Pinpoint the cell where the given text exists, returning its [x, y] midpoint coordinate. 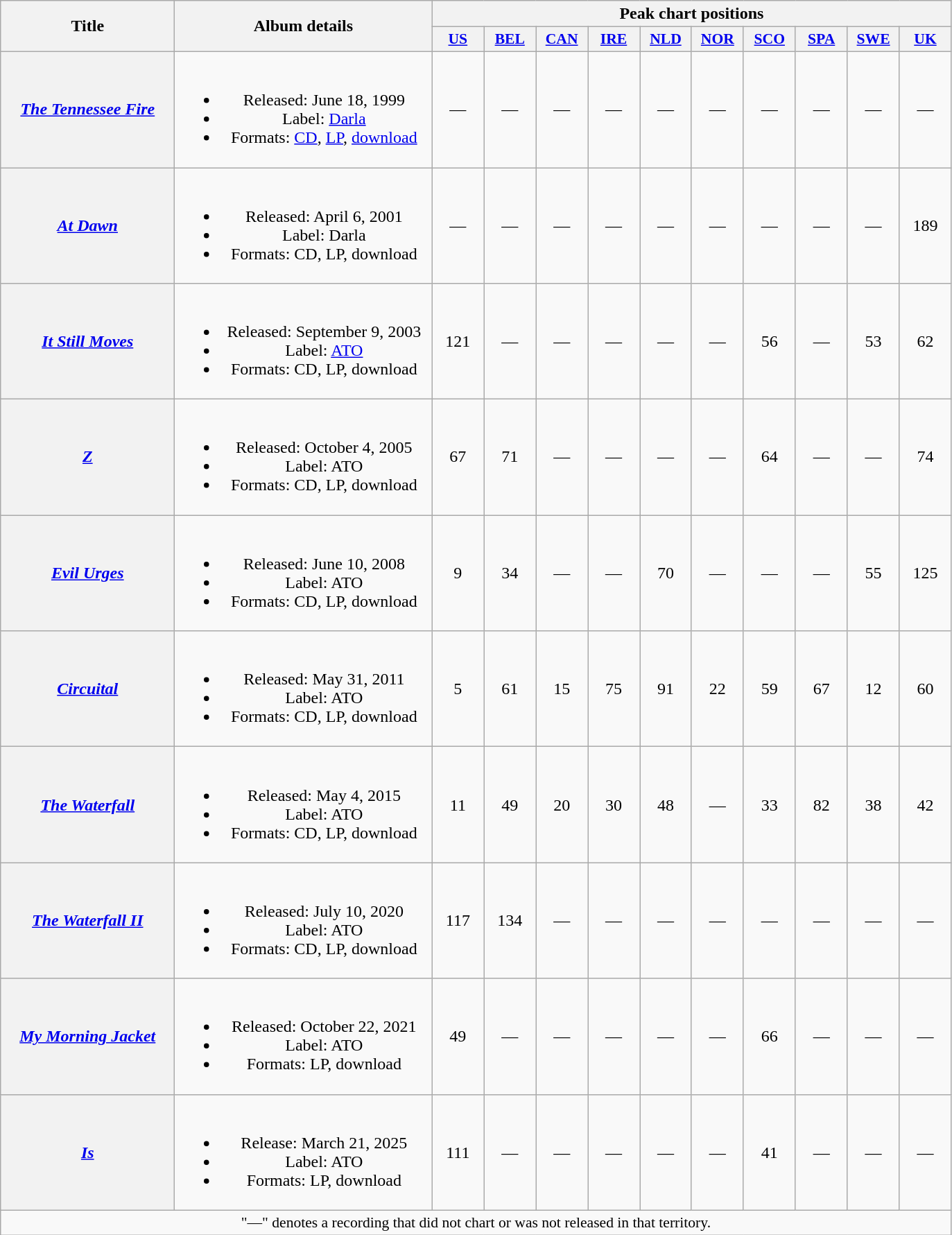
70 [666, 573]
33 [770, 804]
15 [562, 689]
12 [874, 689]
Released: April 6, 2001Label: DarlaFormats: CD, LP, download [304, 226]
Released: June 10, 2008Label: ATOFormats: CD, LP, download [304, 573]
My Morning Jacket [87, 1036]
189 [925, 226]
22 [717, 689]
134 [510, 921]
11 [458, 804]
Released: October 4, 2005Label: ATOFormats: CD, LP, download [304, 458]
56 [770, 341]
Released: September 9, 2003Label: ATOFormats: CD, LP, download [304, 341]
60 [925, 689]
SPA [821, 40]
IRE [614, 40]
38 [874, 804]
BEL [510, 40]
121 [458, 341]
The Tennessee Fire [87, 110]
Released: May 4, 2015Label: ATOFormats: CD, LP, download [304, 804]
Release: March 21, 2025Label: ATOFormats: LP, download [304, 1152]
34 [510, 573]
CAN [562, 40]
117 [458, 921]
UK [925, 40]
Evil Urges [87, 573]
59 [770, 689]
SWE [874, 40]
Z [87, 458]
Released: June 18, 1999Label: DarlaFormats: CD, LP, download [304, 110]
125 [925, 573]
55 [874, 573]
NOR [717, 40]
48 [666, 804]
75 [614, 689]
41 [770, 1152]
5 [458, 689]
61 [510, 689]
74 [925, 458]
62 [925, 341]
The Waterfall [87, 804]
At Dawn [87, 226]
It Still Moves [87, 341]
9 [458, 573]
Peak chart positions [692, 14]
US [458, 40]
NLD [666, 40]
Title [87, 26]
111 [458, 1152]
The Waterfall II [87, 921]
82 [821, 804]
SCO [770, 40]
Released: May 31, 2011Label: ATOFormats: CD, LP, download [304, 689]
Circuital [87, 689]
91 [666, 689]
Album details [304, 26]
30 [614, 804]
20 [562, 804]
"—" denotes a recording that did not chart or was not released in that territory. [476, 1223]
64 [770, 458]
Released: July 10, 2020Label: ATOFormats: CD, LP, download [304, 921]
71 [510, 458]
53 [874, 341]
Released: October 22, 2021Label: ATOFormats: LP, download [304, 1036]
42 [925, 804]
Is [87, 1152]
66 [770, 1036]
